Determine the [X, Y] coordinate at the center of the cell enclosing the given text.  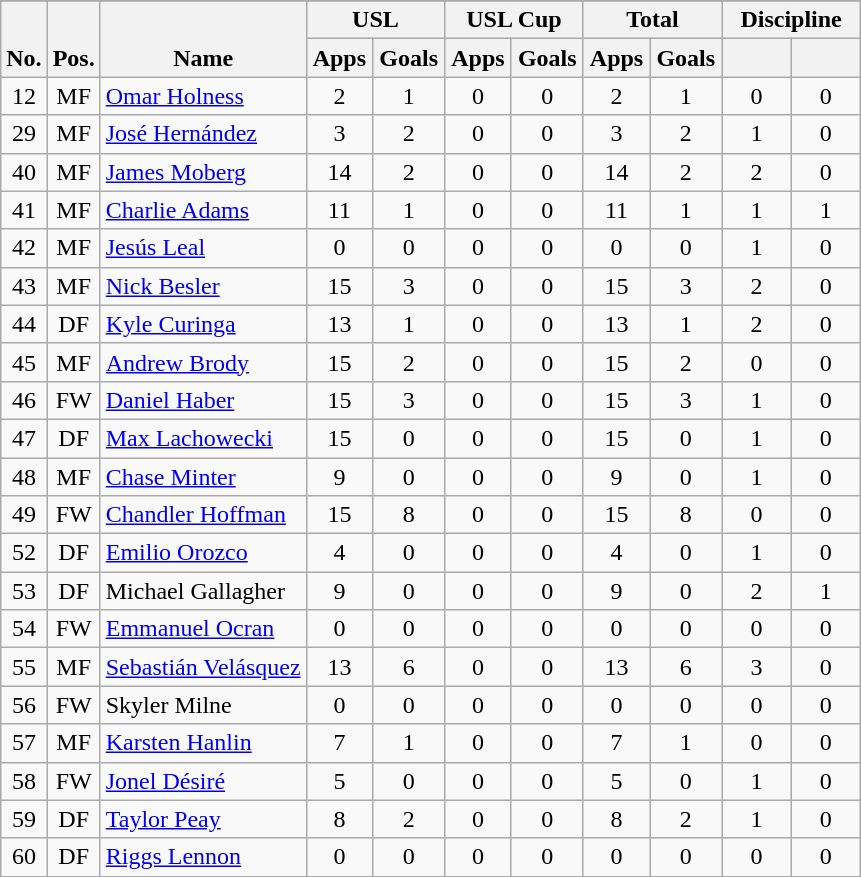
Name [203, 39]
USL Cup [514, 20]
Jonel Désiré [203, 781]
Nick Besler [203, 286]
Emmanuel Ocran [203, 629]
55 [24, 667]
57 [24, 743]
40 [24, 172]
Michael Gallagher [203, 591]
Omar Holness [203, 96]
Chandler Hoffman [203, 515]
Discipline [792, 20]
58 [24, 781]
Taylor Peay [203, 819]
43 [24, 286]
42 [24, 248]
Karsten Hanlin [203, 743]
53 [24, 591]
45 [24, 362]
Jesús Leal [203, 248]
Chase Minter [203, 477]
49 [24, 515]
47 [24, 438]
Emilio Orozco [203, 553]
Max Lachowecki [203, 438]
Sebastián Velásquez [203, 667]
59 [24, 819]
46 [24, 400]
James Moberg [203, 172]
Charlie Adams [203, 210]
48 [24, 477]
52 [24, 553]
José Hernández [203, 134]
12 [24, 96]
Andrew Brody [203, 362]
41 [24, 210]
54 [24, 629]
Daniel Haber [203, 400]
Total [652, 20]
60 [24, 857]
56 [24, 705]
Riggs Lennon [203, 857]
Skyler Milne [203, 705]
44 [24, 324]
USL [376, 20]
No. [24, 39]
Kyle Curinga [203, 324]
29 [24, 134]
Pos. [74, 39]
